Search for the cell housing the specified text and yield its (X, Y) center coordinate. 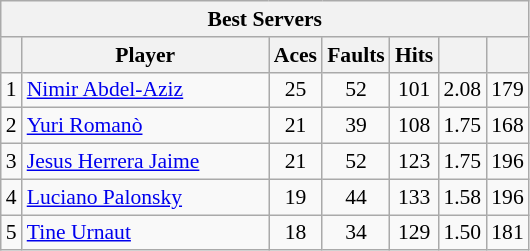
1.50 (462, 233)
101 (414, 90)
Jesus Herrera Jaime (146, 162)
1.58 (462, 197)
133 (414, 197)
18 (296, 233)
168 (508, 126)
19 (296, 197)
108 (414, 126)
39 (356, 126)
Nimir Abdel-Aziz (146, 90)
34 (356, 233)
Luciano Palonsky (146, 197)
179 (508, 90)
123 (414, 162)
Tine Urnaut (146, 233)
181 (508, 233)
2.08 (462, 90)
Hits (414, 55)
25 (296, 90)
2 (12, 126)
3 (12, 162)
4 (12, 197)
Yuri Romanò (146, 126)
Faults (356, 55)
Aces (296, 55)
Best Servers (265, 19)
Player (146, 55)
1 (12, 90)
5 (12, 233)
129 (414, 233)
44 (356, 197)
